Return the (X, Y) coordinate for the center point of the cell that contains the specified text.  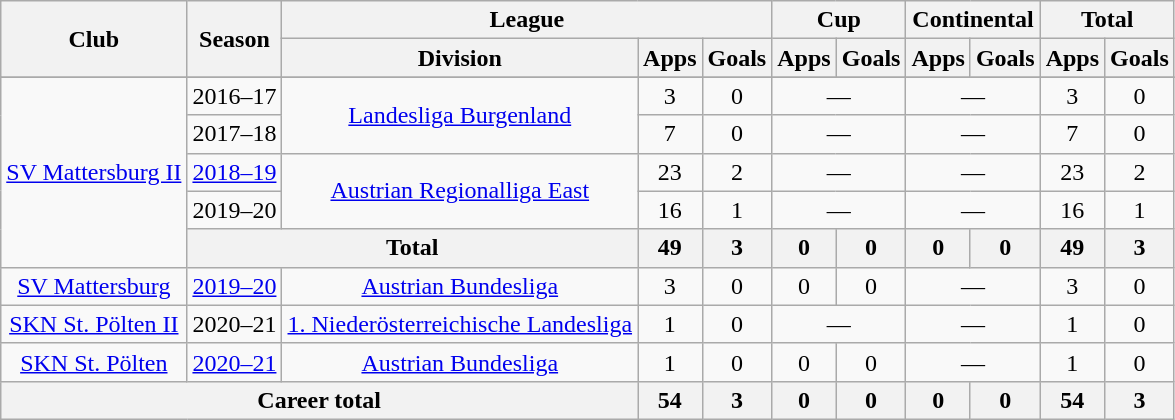
Career total (320, 400)
2016–17 (234, 96)
1. Niederösterreichische Landesliga (460, 324)
Continental (973, 20)
League (527, 20)
Austrian Regionalliga East (460, 191)
Cup (839, 20)
Division (460, 58)
SKN St. Pölten (94, 362)
SKN St. Pölten II (94, 324)
Club (94, 39)
SV Mattersburg II (94, 172)
2017–18 (234, 134)
SV Mattersburg (94, 286)
Season (234, 39)
Landesliga Burgenland (460, 115)
2018–19 (234, 172)
